Output the (x, y) coordinate of the center of the cell containing the given text.  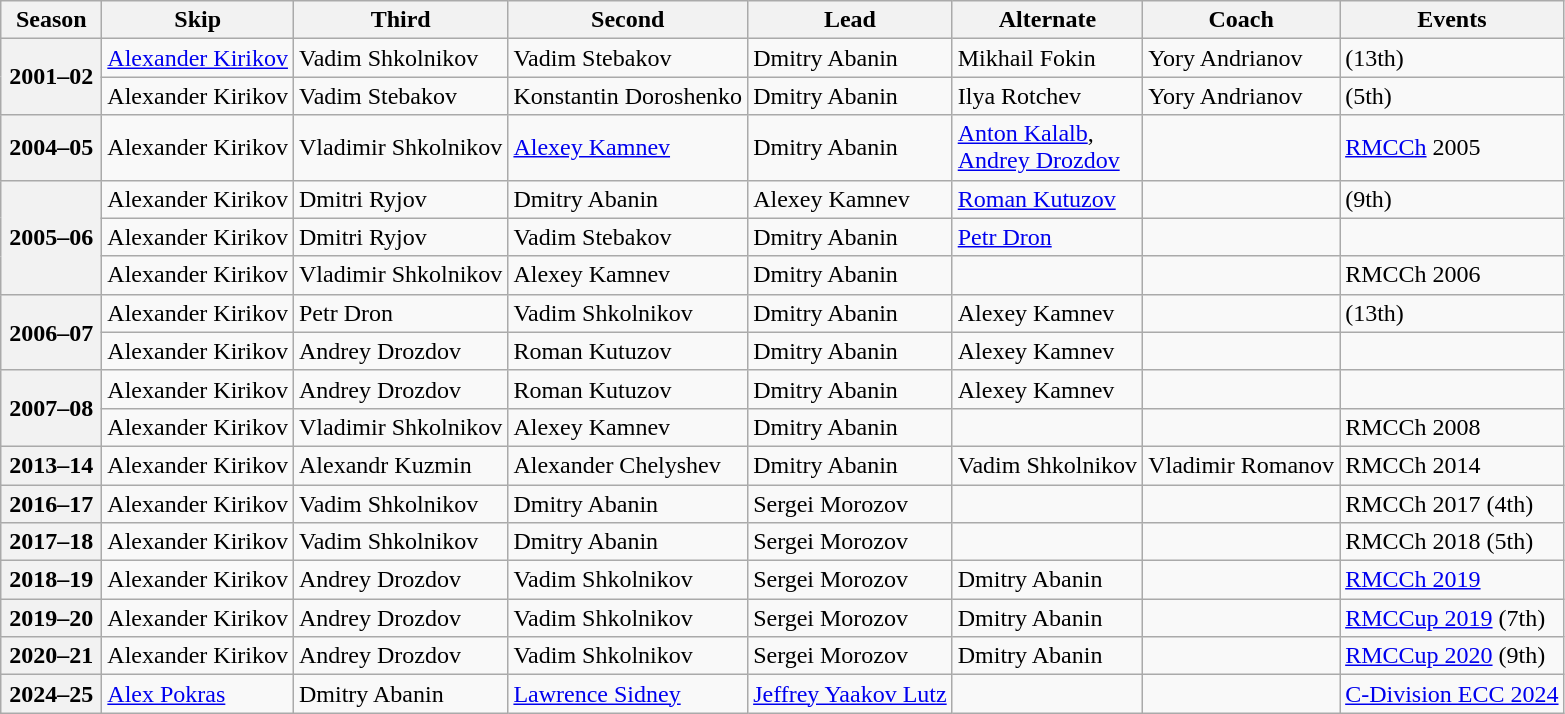
Events (1452, 20)
Vladimir Romanov (1242, 465)
2020–21 (52, 656)
RMCCh 2014 (1452, 465)
Season (52, 20)
2024–25 (52, 694)
Konstantin Doroshenko (628, 96)
(9th) (1452, 199)
RMCCup 2019 (7th) (1452, 618)
RMCCh 2019 (1452, 580)
2016–17 (52, 503)
Skip (198, 20)
Ilya Rotchev (1047, 96)
Lawrence Sidney (628, 694)
Alexander Chelyshev (628, 465)
Jeffrey Yaakov Lutz (850, 694)
C-Division ECC 2024 (1452, 694)
2019–20 (52, 618)
2013–14 (52, 465)
(5th) (1452, 96)
2006–07 (52, 332)
2007–08 (52, 408)
Alexandr Kuzmin (400, 465)
RMCCh 2006 (1452, 275)
RMCCh 2008 (1452, 427)
2017–18 (52, 542)
RMCCh 2018 (5th) (1452, 542)
Mikhail Fokin (1047, 58)
Third (400, 20)
Alex Pokras (198, 694)
2001–02 (52, 77)
Second (628, 20)
Coach (1242, 20)
Anton Kalalb,Andrey Drozdov (1047, 148)
RMCCh 2017 (4th) (1452, 503)
2018–19 (52, 580)
2005–06 (52, 237)
2004–05 (52, 148)
RMCCup 2020 (9th) (1452, 656)
RMCCh 2005 (1452, 148)
Alternate (1047, 20)
Lead (850, 20)
